For the text-containing cell, return its midpoint in (X, Y) coordinate format. 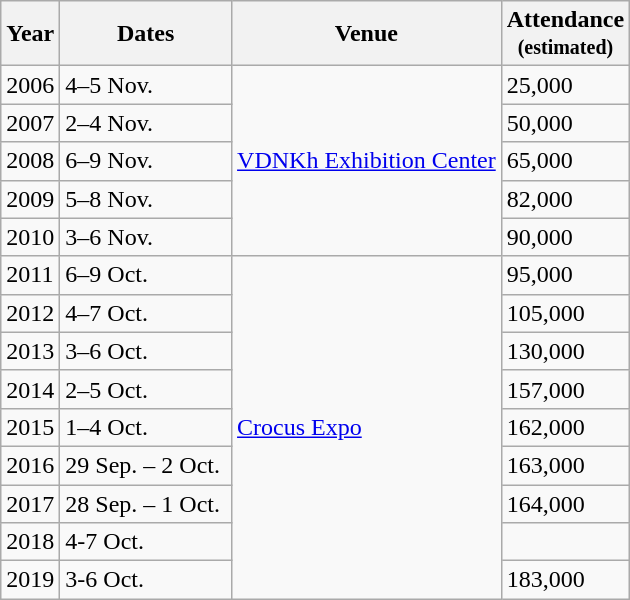
162,000 (565, 427)
Crocus Expo (367, 428)
3–6 Nov. (146, 237)
2014 (30, 389)
4–7 Oct. (146, 313)
2012 (30, 313)
65,000 (565, 161)
130,000 (565, 351)
157,000 (565, 389)
VDNKh Exhibition Center (367, 161)
25,000 (565, 85)
3–6 Oct. (146, 351)
Year (30, 34)
2019 (30, 580)
Venue (367, 34)
6–9 Nov. (146, 161)
Dates (146, 34)
164,000 (565, 503)
95,000 (565, 275)
2013 (30, 351)
183,000 (565, 580)
2011 (30, 275)
2010 (30, 237)
90,000 (565, 237)
2007 (30, 123)
2–5 Oct. (146, 389)
1–4 Oct. (146, 427)
2018 (30, 542)
6–9 Oct. (146, 275)
4-7 Oct. (146, 542)
105,000 (565, 313)
5–8 Nov. (146, 199)
28 Sep. – 1 Oct. (146, 503)
2–4 Nov. (146, 123)
2006 (30, 85)
3-6 Oct. (146, 580)
2016 (30, 465)
163,000 (565, 465)
2008 (30, 161)
29 Sep. – 2 Oct. (146, 465)
2017 (30, 503)
4–5 Nov. (146, 85)
50,000 (565, 123)
2015 (30, 427)
2009 (30, 199)
82,000 (565, 199)
Attendance(estimated) (565, 34)
